Detect which cell encompasses the target text, then output its [X, Y] center coordinate. 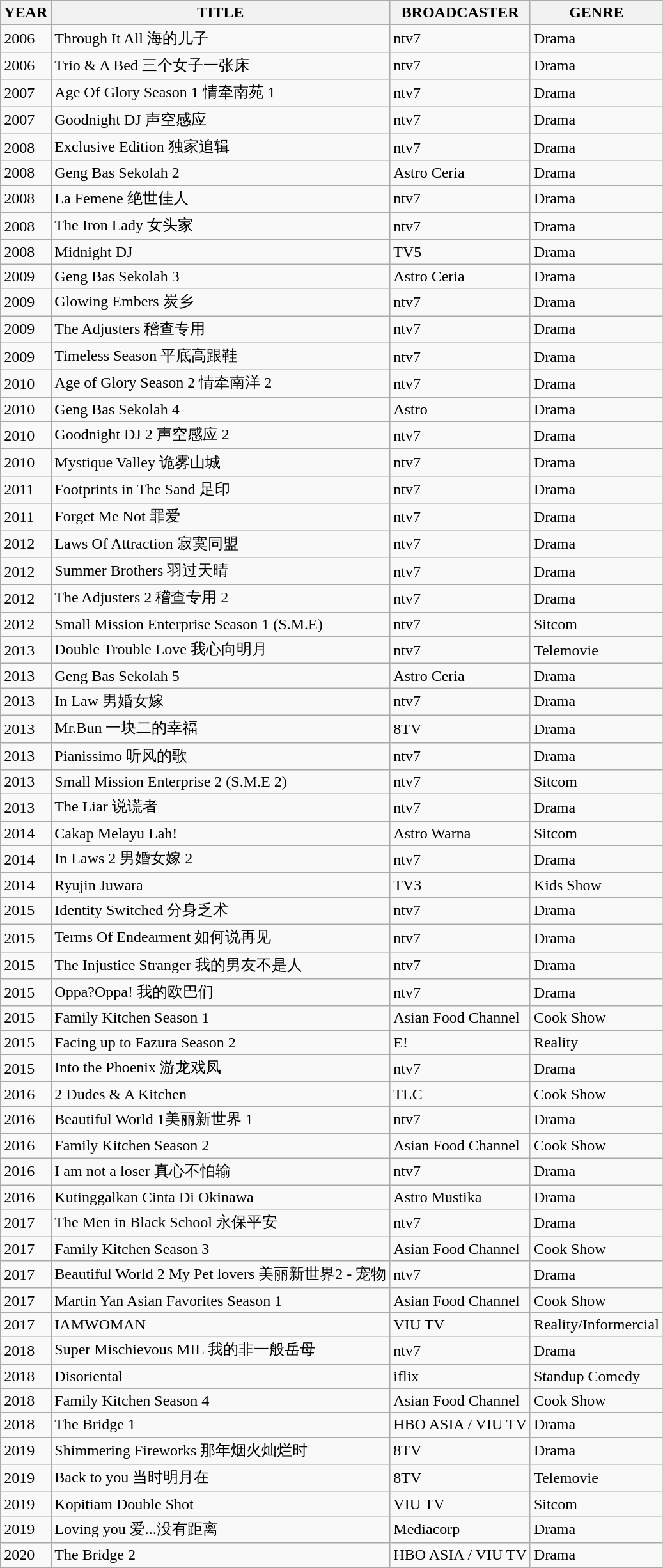
Glowing Embers 炭乡 [221, 302]
Family Kitchen Season 1 [221, 1018]
The Liar 说谎者 [221, 808]
TLC [460, 1094]
Age Of Glory Season 1 情牵南苑 1 [221, 93]
In Law 男婚女嫁 [221, 702]
Through It All 海的儿子 [221, 38]
Disoriental [221, 1376]
2020 [26, 1555]
Kids Show [596, 885]
Reality/Informercial [596, 1324]
In Laws 2 男婚女嫁 2 [221, 859]
TV5 [460, 252]
Martin Yan Asian Favorites Season 1 [221, 1300]
Family Kitchen Season 2 [221, 1145]
Geng Bas Sekolah 3 [221, 276]
Laws Of Attraction 寂寞同盟 [221, 545]
Terms Of Endearment 如何说再见 [221, 937]
La Femene 绝世佳人 [221, 200]
I am not a loser 真心不怕输 [221, 1172]
Midnight DJ [221, 252]
Summer Brothers 羽过天晴 [221, 572]
Kutinggalkan Cinta Di Okinawa [221, 1197]
Cakap Melayu Lah! [221, 833]
The Injustice Stranger 我的男友不是人 [221, 966]
The Men in Black School 永保平安 [221, 1223]
The Adjusters 2 稽查专用 2 [221, 599]
Exclusive Edition 独家追辑 [221, 147]
The Bridge 1 [221, 1425]
Geng Bas Sekolah 5 [221, 676]
Astro [460, 409]
BROADCASTER [460, 13]
The Adjusters 稽查专用 [221, 330]
GENRE [596, 13]
Loving you 爱...没有距离 [221, 1530]
Mystique Valley 诡雾山城 [221, 463]
Facing up to Fazura Season 2 [221, 1042]
Identity Switched 分身乏术 [221, 911]
Small Mission Enterprise Season 1 (S.M.E) [221, 624]
2 Dudes & A Kitchen [221, 1094]
Footprints in The Sand 足印 [221, 490]
Astro Warna [460, 833]
Beautiful World 1美丽新世界 1 [221, 1120]
Goodnight DJ 声空感应 [221, 120]
Mr.Bun 一块二的幸福 [221, 729]
Beautiful World 2 My Pet lovers 美丽新世界2 - 宠物 [221, 1275]
YEAR [26, 13]
E! [460, 1042]
Kopitiam Double Shot [221, 1503]
Age of Glory Season 2 情牵南洋 2 [221, 384]
Family Kitchen Season 4 [221, 1400]
Family Kitchen Season 3 [221, 1249]
Geng Bas Sekolah 4 [221, 409]
Pianissimo 听风的歌 [221, 756]
Ryujin Juwara [221, 885]
TITLE [221, 13]
Timeless Season 平底高跟鞋 [221, 357]
Shimmering Fireworks 那年烟火灿烂时 [221, 1450]
Goodnight DJ 2 声空感应 2 [221, 435]
Super Mischievous MIL 我的非一般岳母 [221, 1351]
Forget Me Not 罪爱 [221, 517]
Mediacorp [460, 1530]
The Iron Lady 女头家 [221, 226]
Back to you 当时明月在 [221, 1478]
Oppa?Oppa! 我的欧巴们 [221, 992]
The Bridge 2 [221, 1555]
Astro Mustika [460, 1197]
Small Mission Enterprise 2 (S.M.E 2) [221, 782]
IAMWOMAN [221, 1324]
Into the Phoenix 游龙戏凤 [221, 1068]
Standup Comedy [596, 1376]
Reality [596, 1042]
Geng Bas Sekolah 2 [221, 173]
Double Trouble Love 我心向明月 [221, 650]
TV3 [460, 885]
iflix [460, 1376]
Trio & A Bed 三个女子一张床 [221, 65]
